Locate the cell with the specified text and output its (x, y) center coordinate. 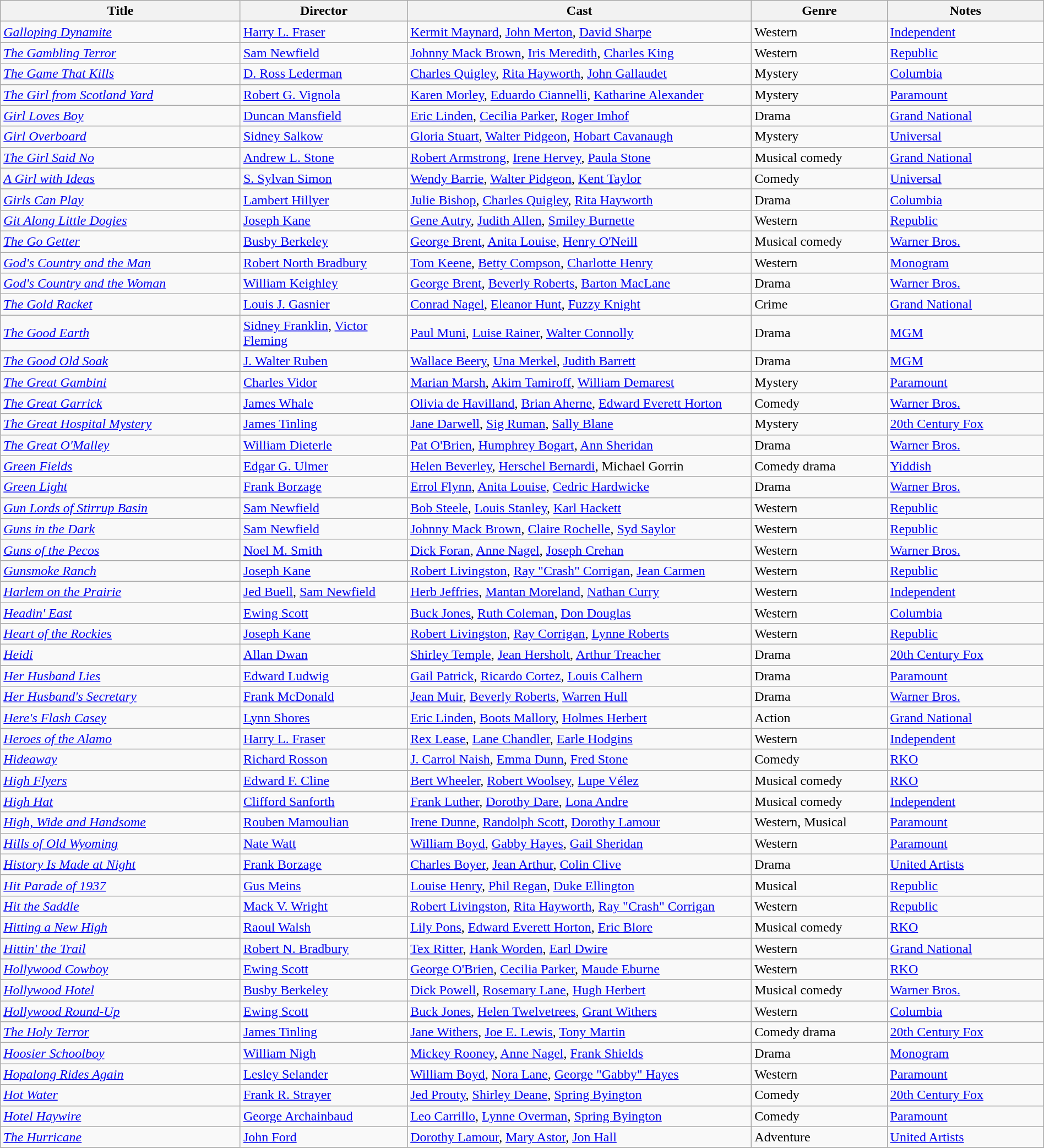
Tex Ritter, Hank Worden, Earl Dwire (579, 948)
Robert G. Vignola (324, 95)
The Good Earth (121, 333)
Cast (579, 11)
Raoul Walsh (324, 927)
God's Country and the Man (121, 263)
The Go Getter (121, 241)
Crime (819, 305)
Jed Buell, Sam Newfield (324, 592)
Headin' East (121, 613)
Jane Withers, Joe E. Lewis, Tony Martin (579, 1032)
The Gambling Terror (121, 53)
Jane Darwell, Sig Ruman, Sally Blane (579, 424)
Robert Armstrong, Irene Hervey, Paula Stone (579, 158)
The Holy Terror (121, 1032)
Musical (819, 885)
Charles Vidor (324, 382)
Director (324, 11)
Andrew L. Stone (324, 158)
William Keighley (324, 284)
Robert Livingston, Rita Hayworth, Ray "Crash" Corrigan (579, 906)
Hollywood Hotel (121, 990)
Her Husband's Secretary (121, 697)
Lily Pons, Edward Everett Horton, Eric Blore (579, 927)
Edward Ludwig (324, 676)
Gus Meins (324, 885)
The Girl Said No (121, 158)
The Girl from Scotland Yard (121, 95)
Robert Livingston, Ray Corrigan, Lynne Roberts (579, 634)
Hotel Haywire (121, 1116)
Western, Musical (819, 822)
Action (819, 718)
Git Along Little Dogies (121, 220)
George Archainbaud (324, 1116)
Robert North Bradbury (324, 263)
Heart of the Rockies (121, 634)
Robert N. Bradbury (324, 948)
Allan Dwan (324, 655)
Hollywood Round-Up (121, 1011)
Sidney Franklin, Victor Fleming (324, 333)
George O'Brien, Cecilia Parker, Maude Eburne (579, 970)
The Great Hospital Mystery (121, 424)
Hit Parade of 1937 (121, 885)
God's Country and the Woman (121, 284)
William Boyd, Nora Lane, George "Gabby" Hayes (579, 1074)
Julie Bishop, Charles Quigley, Rita Hayworth (579, 199)
Girls Can Play (121, 199)
George Brent, Anita Louise, Henry O'Neill (579, 241)
Mickey Rooney, Anne Nagel, Frank Shields (579, 1053)
Charles Boyer, Jean Arthur, Colin Clive (579, 864)
Gene Autry, Judith Allen, Smiley Burnette (579, 220)
Hittin' the Trail (121, 948)
Karen Morley, Eduardo Ciannelli, Katharine Alexander (579, 95)
Bert Wheeler, Robert Woolsey, Lupe Vélez (579, 781)
Marian Marsh, Akim Tamiroff, William Demarest (579, 382)
Errol Flynn, Anita Louise, Cedric Hardwicke (579, 487)
Louis J. Gasnier (324, 305)
Gun Lords of Stirrup Basin (121, 508)
Leo Carrillo, Lynne Overman, Spring Byington (579, 1116)
Heroes of the Alamo (121, 739)
D. Ross Lederman (324, 74)
Robert Livingston, Ray "Crash" Corrigan, Jean Carmen (579, 571)
Noel M. Smith (324, 550)
Adventure (819, 1137)
High Hat (121, 802)
Green Light (121, 487)
Johnny Mack Brown, Claire Rochelle, Syd Saylor (579, 529)
Gloria Stuart, Walter Pidgeon, Hobart Cavanaugh (579, 137)
Johnny Mack Brown, Iris Meredith, Charles King (579, 53)
Lesley Selander (324, 1074)
Shirley Temple, Jean Hersholt, Arthur Treacher (579, 655)
Richard Rosson (324, 760)
Harlem on the Prairie (121, 592)
J. Walter Ruben (324, 361)
Title (121, 11)
Hills of Old Wyoming (121, 843)
Dick Foran, Anne Nagel, Joseph Crehan (579, 550)
The Great O'Malley (121, 445)
Hot Water (121, 1095)
Hollywood Cowboy (121, 970)
J. Carrol Naish, Emma Dunn, Fred Stone (579, 760)
Green Fields (121, 466)
Clifford Sanforth (324, 802)
Dick Powell, Rosemary Lane, Hugh Herbert (579, 990)
Nate Watt (324, 843)
Gail Patrick, Ricardo Cortez, Louis Calhern (579, 676)
Louise Henry, Phil Regan, Duke Ellington (579, 885)
Wendy Barrie, Walter Pidgeon, Kent Taylor (579, 178)
Tom Keene, Betty Compson, Charlotte Henry (579, 263)
Eric Linden, Cecilia Parker, Roger Imhof (579, 116)
Buck Jones, Ruth Coleman, Don Douglas (579, 613)
Edward F. Cline (324, 781)
William Dieterle (324, 445)
Hideaway (121, 760)
Rouben Mamoulian (324, 822)
Lambert Hillyer (324, 199)
Edgar G. Ulmer (324, 466)
The Great Garrick (121, 403)
Lynn Shores (324, 718)
Girl Loves Boy (121, 116)
Frank R. Strayer (324, 1095)
Irene Dunne, Randolph Scott, Dorothy Lamour (579, 822)
Galloping Dynamite (121, 32)
The Game That Kills (121, 74)
History Is Made at Night (121, 864)
Guns of the Pecos (121, 550)
Guns in the Dark (121, 529)
Frank Luther, Dorothy Dare, Lona Andre (579, 802)
Bob Steele, Louis Stanley, Karl Hackett (579, 508)
Wallace Beery, Una Merkel, Judith Barrett (579, 361)
Eric Linden, Boots Mallory, Holmes Herbert (579, 718)
John Ford (324, 1137)
Buck Jones, Helen Twelvetrees, Grant Withers (579, 1011)
Kermit Maynard, John Merton, David Sharpe (579, 32)
Hoosier Schoolboy (121, 1053)
Charles Quigley, Rita Hayworth, John Gallaudet (579, 74)
Pat O'Brien, Humphrey Bogart, Ann Sheridan (579, 445)
Helen Beverley, Herschel Bernardi, Michael Gorrin (579, 466)
George Brent, Beverly Roberts, Barton MacLane (579, 284)
The Gold Racket (121, 305)
Dorothy Lamour, Mary Astor, Jon Hall (579, 1137)
Rex Lease, Lane Chandler, Earle Hodgins (579, 739)
Olivia de Havilland, Brian Aherne, Edward Everett Horton (579, 403)
Notes (965, 11)
Herb Jeffries, Mantan Moreland, Nathan Curry (579, 592)
Sidney Salkow (324, 137)
Heidi (121, 655)
Paul Muni, Luise Rainer, Walter Connolly (579, 333)
Hit the Saddle (121, 906)
The Great Gambini (121, 382)
Here's Flash Casey (121, 718)
S. Sylvan Simon (324, 178)
Hopalong Rides Again (121, 1074)
Jed Prouty, Shirley Deane, Spring Byington (579, 1095)
William Boyd, Gabby Hayes, Gail Sheridan (579, 843)
Conrad Nagel, Eleanor Hunt, Fuzzy Knight (579, 305)
High, Wide and Handsome (121, 822)
James Whale (324, 403)
Hitting a New High (121, 927)
Her Husband Lies (121, 676)
Yiddish (965, 466)
Frank McDonald (324, 697)
William Nigh (324, 1053)
Jean Muir, Beverly Roberts, Warren Hull (579, 697)
The Hurricane (121, 1137)
Girl Overboard (121, 137)
The Good Old Soak (121, 361)
Mack V. Wright (324, 906)
Genre (819, 11)
High Flyers (121, 781)
Gunsmoke Ranch (121, 571)
Duncan Mansfield (324, 116)
A Girl with Ideas (121, 178)
